Extract the (X, Y) coordinate from the center of the cell holding the provided text.  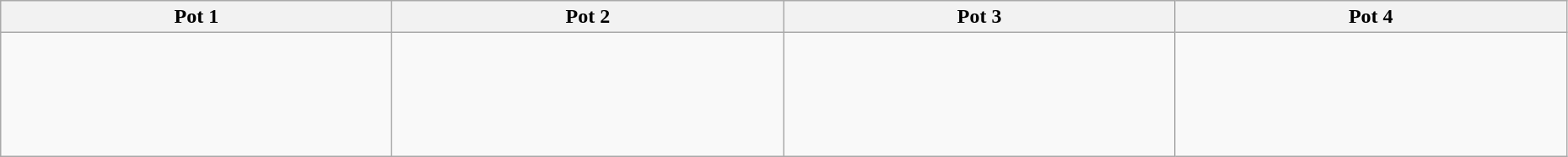
Pot 3 (979, 17)
Pot 1 (197, 17)
Pot 4 (1371, 17)
Pot 2 (588, 17)
